For the text-containing cell, return its midpoint in (x, y) coordinate format. 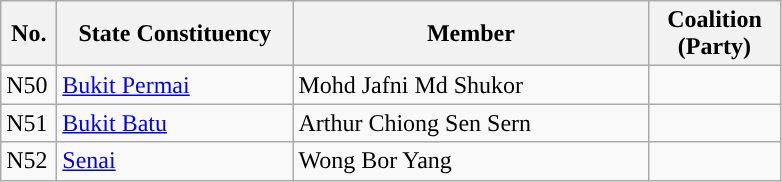
Mohd Jafni Md Shukor (471, 85)
Coalition (Party) (714, 34)
Arthur Chiong Sen Sern (471, 123)
Bukit Permai (175, 85)
State Constituency (175, 34)
Wong Bor Yang (471, 161)
Senai (175, 161)
Bukit Batu (175, 123)
Member (471, 34)
N50 (29, 85)
N52 (29, 161)
No. (29, 34)
N51 (29, 123)
